Locate the cell with the specified text and output its [X, Y] center coordinate. 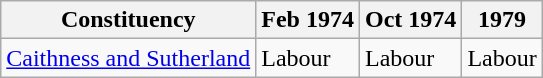
Feb 1974 [308, 20]
1979 [502, 20]
Constituency [128, 20]
Oct 1974 [411, 20]
Caithness and Sutherland [128, 58]
